Search for the cell housing the specified text and yield its [x, y] center coordinate. 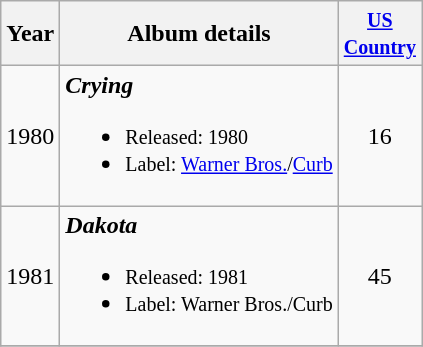
1981 [30, 276]
US Country [380, 34]
CryingReleased: 1980Label: Warner Bros./Curb [199, 136]
DakotaReleased: 1981Label: Warner Bros./Curb [199, 276]
Album details [199, 34]
16 [380, 136]
1980 [30, 136]
Year [30, 34]
45 [380, 276]
